Extract the (x, y) coordinate from the center of the cell holding the provided text.  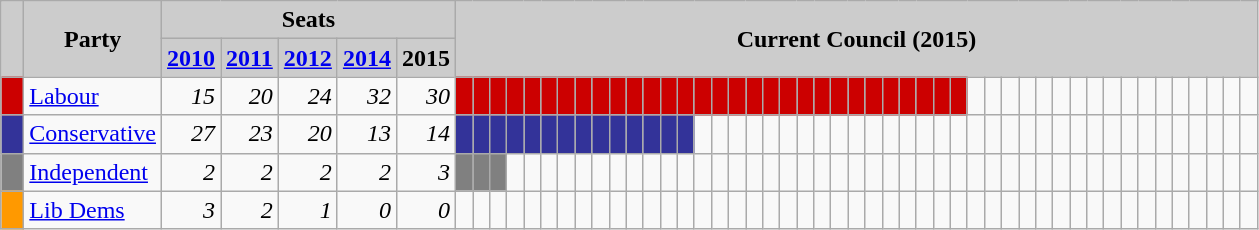
2015 (426, 58)
13 (366, 134)
30 (426, 96)
Seats (309, 20)
Labour (93, 96)
2012 (308, 58)
2010 (192, 58)
23 (250, 134)
24 (308, 96)
2011 (250, 58)
14 (426, 134)
Conservative (93, 134)
2014 (366, 58)
Current Council (2015) (857, 39)
15 (192, 96)
1 (308, 210)
32 (366, 96)
Lib Dems (93, 210)
Independent (93, 172)
Party (93, 39)
27 (192, 134)
